Extract the [x, y] coordinate from the center of the cell holding the provided text.  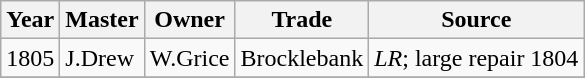
1805 [30, 58]
Year [30, 20]
LR; large repair 1804 [476, 58]
Source [476, 20]
W.Grice [190, 58]
Owner [190, 20]
Master [102, 20]
Brocklebank [302, 58]
J.Drew [102, 58]
Trade [302, 20]
